Detect which cell encompasses the target text, then output its (X, Y) center coordinate. 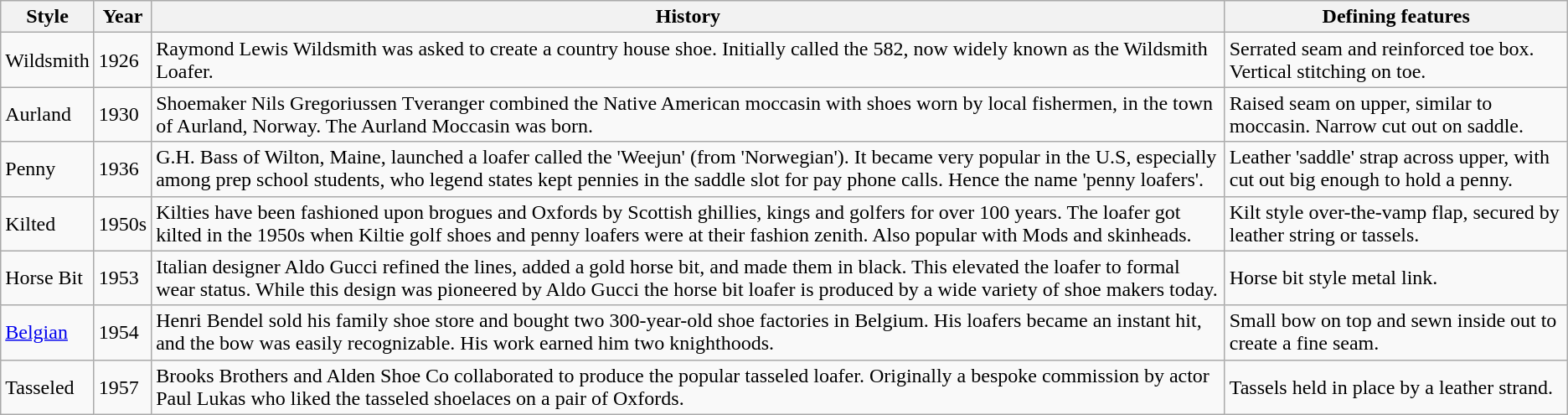
1950s (122, 223)
Year (122, 17)
Tasseled (47, 387)
Raymond Lewis Wildsmith was asked to create a country house shoe. Initially called the 582, now widely known as the Wildsmith Loafer. (689, 60)
Horse Bit (47, 278)
Kilted (47, 223)
Wildsmith (47, 60)
Style (47, 17)
1954 (122, 332)
Horse bit style metal link. (1395, 278)
1953 (122, 278)
1957 (122, 387)
1930 (122, 114)
Defining features (1395, 17)
Belgian (47, 332)
Kilt style over-the-vamp flap, secured by leather string or tassels. (1395, 223)
Leather 'saddle' strap across upper, with cut out big enough to hold a penny. (1395, 169)
Serrated seam and reinforced toe box. Vertical stitching on toe. (1395, 60)
Small bow on top and sewn inside out to create a fine seam. (1395, 332)
Aurland (47, 114)
History (689, 17)
Raised seam on upper, similar to moccasin. Narrow cut out on saddle. (1395, 114)
Penny (47, 169)
1936 (122, 169)
1926 (122, 60)
Tassels held in place by a leather strand. (1395, 387)
